Capture the cell that displays the provided text and extract its (X, Y) central coordinate. 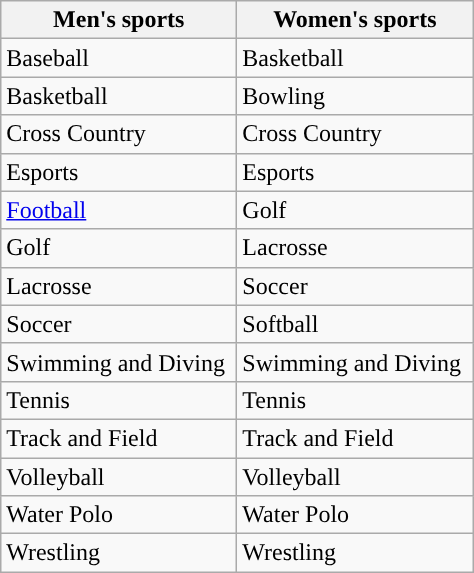
Men's sports (119, 20)
Football (119, 210)
Baseball (119, 58)
Softball (355, 324)
Bowling (355, 96)
Women's sports (355, 20)
